Return [X, Y] of the center of cell containing provided text 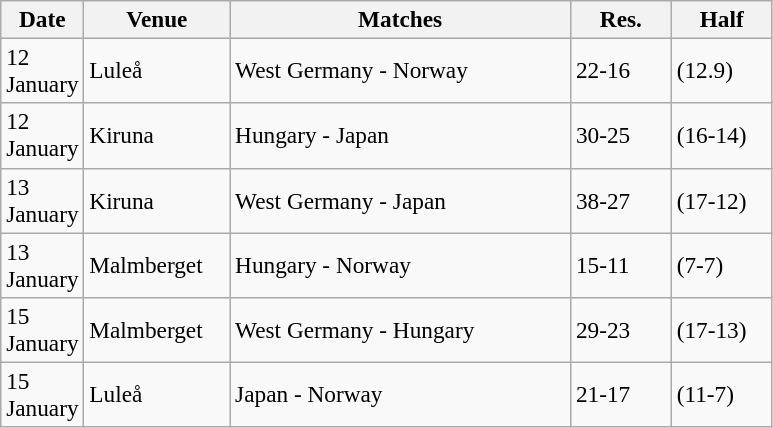
Date [42, 19]
(16-14) [722, 136]
38-27 [620, 200]
29-23 [620, 330]
15-11 [620, 264]
(11-7) [722, 394]
22-16 [620, 70]
West Germany - Hungary [400, 330]
21-17 [620, 394]
Venue [157, 19]
Half [722, 19]
(12.9) [722, 70]
30-25 [620, 136]
Res. [620, 19]
Hungary - Japan [400, 136]
(17-12) [722, 200]
(17-13) [722, 330]
Hungary - Norway [400, 264]
Japan - Norway [400, 394]
West Germany - Norway [400, 70]
Matches [400, 19]
(7-7) [722, 264]
West Germany - Japan [400, 200]
